Output the [X, Y] coordinate of the center of the cell containing the given text.  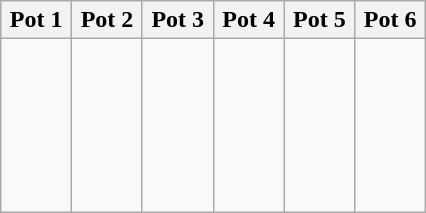
Pot 4 [248, 20]
Pot 6 [390, 20]
Pot 1 [36, 20]
Pot 2 [108, 20]
Pot 3 [178, 20]
Pot 5 [320, 20]
